Pinpoint the cell where the given text exists, returning its [x, y] midpoint coordinate. 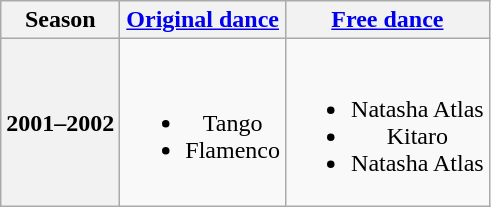
Natasha AtlasKitaroNatasha Atlas [388, 122]
Original dance [203, 20]
2001–2002 [60, 122]
Free dance [388, 20]
TangoFlamenco [203, 122]
Season [60, 20]
